Scan for the cell matching the given text and deliver its [X, Y] coordinate at center. 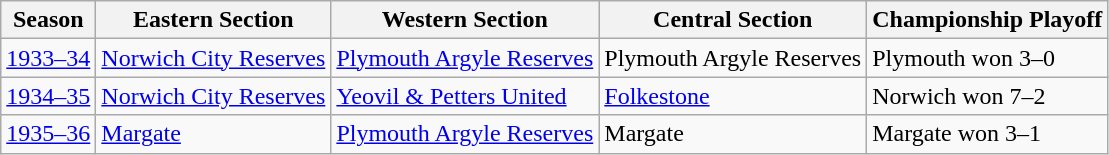
Season [48, 20]
Central Section [733, 20]
Plymouth won 3–0 [988, 58]
1934–35 [48, 96]
Folkestone [733, 96]
1935–36 [48, 134]
Championship Playoff [988, 20]
1933–34 [48, 58]
Margate won 3–1 [988, 134]
Eastern Section [214, 20]
Yeovil & Petters United [465, 96]
Western Section [465, 20]
Norwich won 7–2 [988, 96]
